For the text-containing cell, return its midpoint in (x, y) coordinate format. 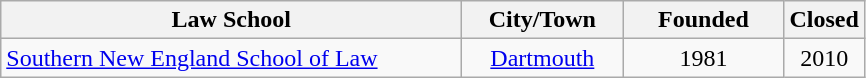
1981 (704, 58)
2010 (824, 58)
Founded (704, 20)
Southern New England School of Law (232, 58)
City/Town (542, 20)
Closed (824, 20)
Dartmouth (542, 58)
Law School (232, 20)
